Return (x, y) of the center of cell containing provided text 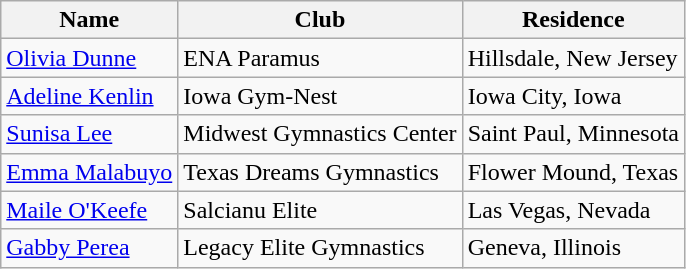
Emma Malabuyo (90, 172)
Adeline Kenlin (90, 96)
Geneva, Illinois (573, 248)
Las Vegas, Nevada (573, 210)
Texas Dreams Gymnastics (320, 172)
Olivia Dunne (90, 58)
Saint Paul, Minnesota (573, 134)
Hillsdale, New Jersey (573, 58)
Legacy Elite Gymnastics (320, 248)
Name (90, 20)
Flower Mound, Texas (573, 172)
Salcianu Elite (320, 210)
Club (320, 20)
Sunisa Lee (90, 134)
Gabby Perea (90, 248)
Midwest Gymnastics Center (320, 134)
Maile O'Keefe (90, 210)
Iowa City, Iowa (573, 96)
Residence (573, 20)
ENA Paramus (320, 58)
Iowa Gym-Nest (320, 96)
